Output the [X, Y] coordinate of the center of the cell containing the given text.  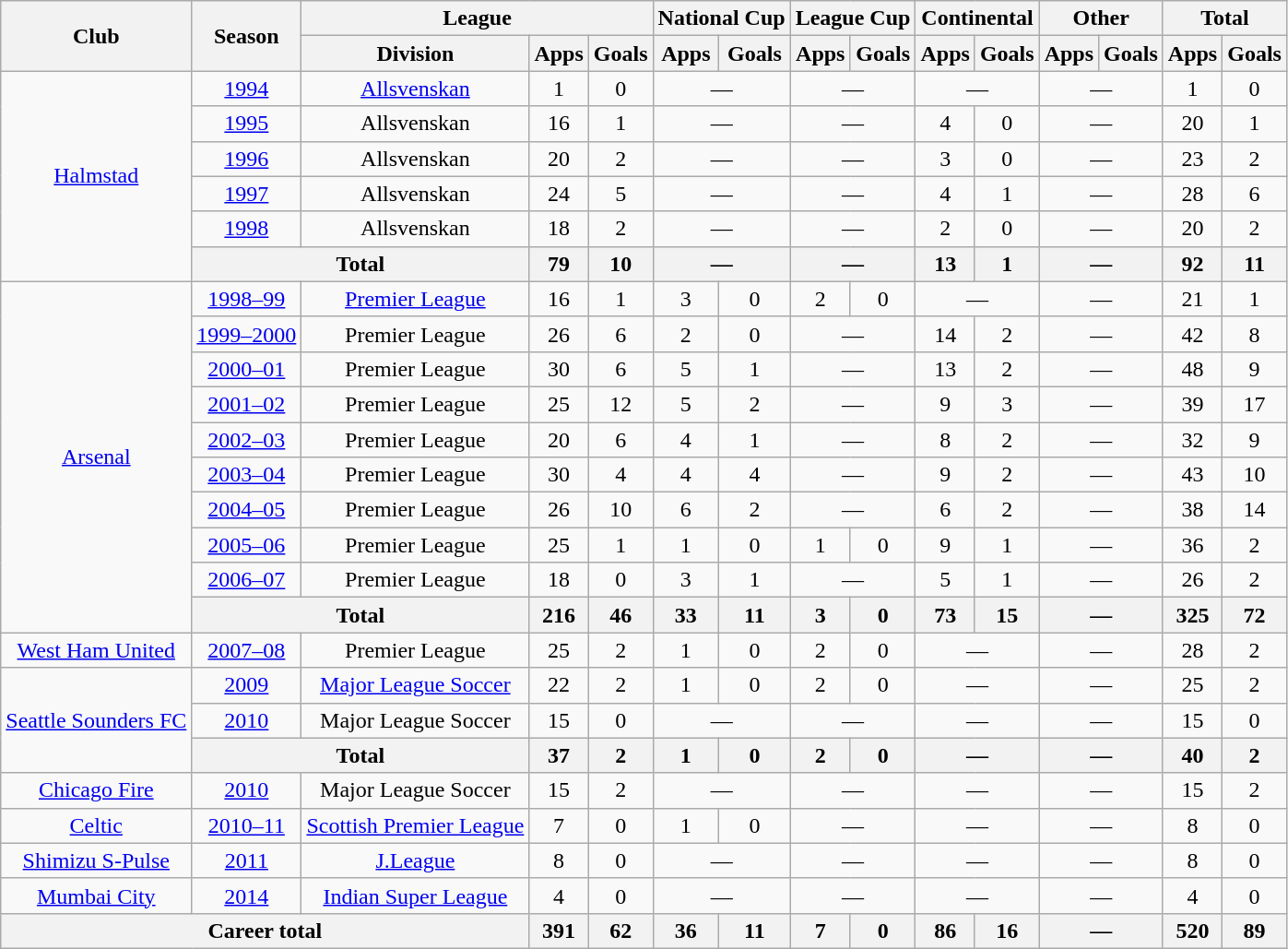
2009 [247, 685]
2004–05 [247, 510]
1994 [247, 89]
520 [1192, 931]
J.League [415, 860]
National Cup [721, 18]
1997 [247, 194]
12 [620, 404]
2007–08 [247, 650]
2001–02 [247, 404]
Arsenal [96, 457]
21 [1192, 299]
86 [945, 931]
Mumbai City [96, 896]
Celtic [96, 825]
Scottish Premier League [415, 825]
325 [1192, 615]
2010–11 [247, 825]
79 [559, 264]
43 [1192, 475]
2002–03 [247, 440]
Seattle Sounders FC [96, 720]
1996 [247, 159]
72 [1255, 615]
89 [1255, 931]
2014 [247, 896]
22 [559, 685]
17 [1255, 404]
Halmstad [96, 176]
Chicago Fire [96, 790]
42 [1192, 334]
Career total [266, 931]
33 [686, 615]
Shimizu S-Pulse [96, 860]
391 [559, 931]
1998 [247, 229]
1998–99 [247, 299]
1999–2000 [247, 334]
Continental [977, 18]
37 [559, 755]
Club [96, 36]
92 [1192, 264]
32 [1192, 440]
West Ham United [96, 650]
24 [559, 194]
48 [1192, 369]
League [478, 18]
23 [1192, 159]
Indian Super League [415, 896]
2005–06 [247, 545]
League Cup [853, 18]
Season [247, 36]
2000–01 [247, 369]
2011 [247, 860]
Division [415, 53]
216 [559, 615]
2003–04 [247, 475]
2006–07 [247, 580]
39 [1192, 404]
40 [1192, 755]
38 [1192, 510]
1995 [247, 124]
73 [945, 615]
46 [620, 615]
62 [620, 931]
Other [1101, 18]
